Provide the (x, y) coordinate of the cell's center where the given text is located.  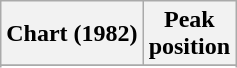
Chart (1982) (72, 34)
Peakposition (189, 34)
